Locate the cell with the specified text and output its (x, y) center coordinate. 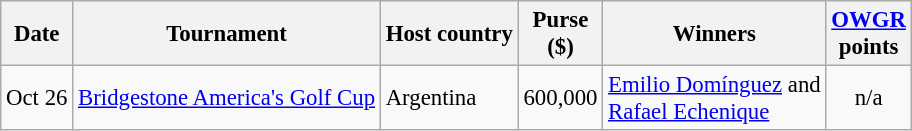
Winners (714, 34)
Oct 26 (37, 98)
Bridgestone America's Golf Cup (227, 98)
n/a (868, 98)
OWGRpoints (868, 34)
Host country (449, 34)
Purse($) (560, 34)
Argentina (449, 98)
Tournament (227, 34)
Emilio Domínguez and Rafael Echenique (714, 98)
600,000 (560, 98)
Date (37, 34)
